Provide the [X, Y] coordinate of the cell's center where the given text is located.  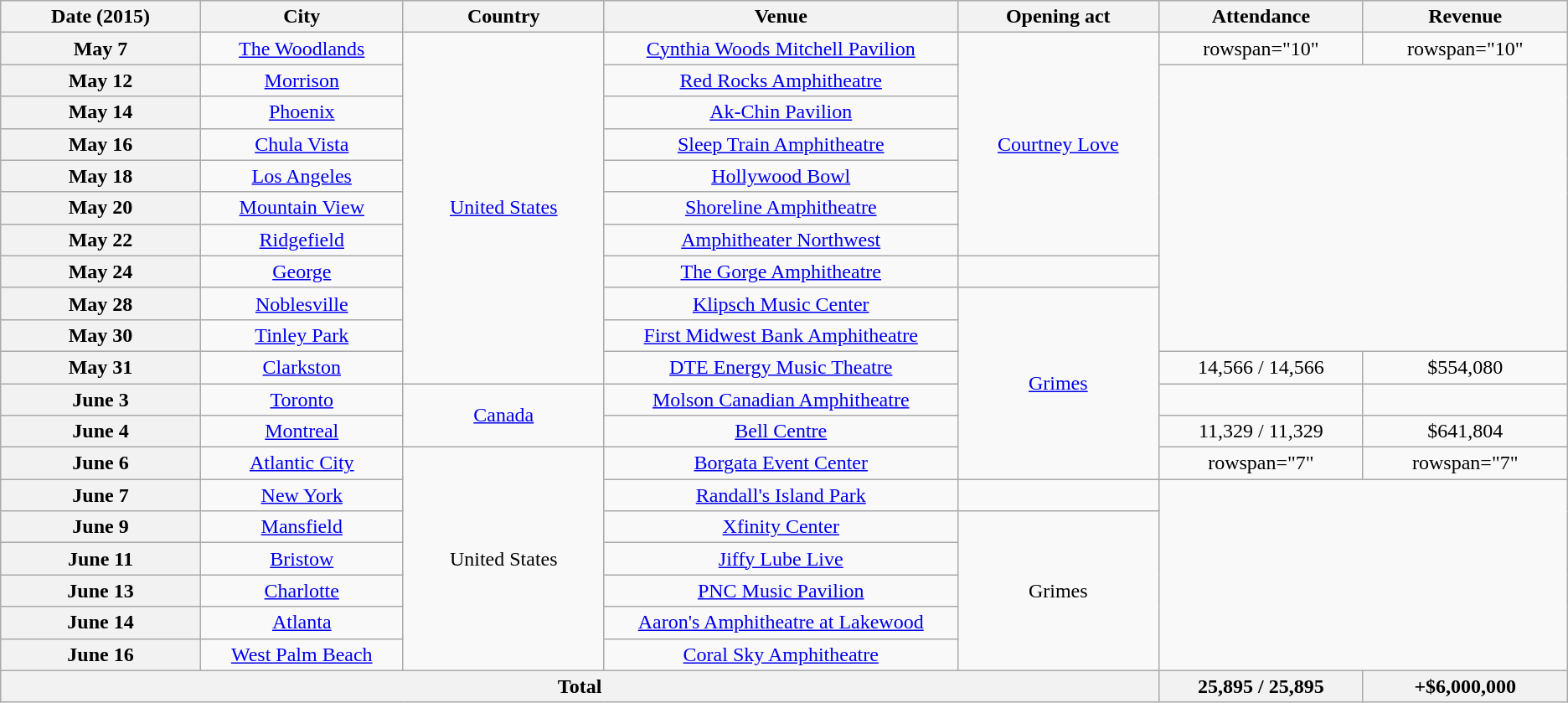
May 24 [101, 271]
14,566 / 14,566 [1261, 367]
George [302, 271]
June 4 [101, 432]
May 18 [101, 176]
June 16 [101, 654]
Canada [503, 416]
Phoenix [302, 112]
Morrison [302, 80]
Hollywood Bowl [781, 176]
May 22 [101, 240]
Xfinity Center [781, 527]
West Palm Beach [302, 654]
Date (2015) [101, 17]
Randall's Island Park [781, 495]
Molson Canadian Amphitheatre [781, 400]
City [302, 17]
Bell Centre [781, 432]
May 30 [101, 335]
June 6 [101, 463]
May 14 [101, 112]
New York [302, 495]
Charlotte [302, 591]
Atlanta [302, 623]
Montreal [302, 432]
Country [503, 17]
The Woodlands [302, 49]
Tinley Park [302, 335]
+$6,000,000 [1465, 686]
Sleep Train Amphitheatre [781, 144]
First Midwest Bank Amphitheatre [781, 335]
Venue [781, 17]
$641,804 [1465, 432]
$554,080 [1465, 367]
May 28 [101, 303]
PNC Music Pavilion [781, 591]
June 7 [101, 495]
Cynthia Woods Mitchell Pavilion [781, 49]
Ak-Chin Pavilion [781, 112]
Red Rocks Amphitheatre [781, 80]
The Gorge Amphitheatre [781, 271]
Mountain View [302, 208]
June 13 [101, 591]
May 12 [101, 80]
DTE Energy Music Theatre [781, 367]
Bristow [302, 559]
Amphitheater Northwest [781, 240]
May 31 [101, 367]
Attendance [1261, 17]
June 3 [101, 400]
Coral Sky Amphitheatre [781, 654]
Total [580, 686]
Opening act [1058, 17]
Courtney Love [1058, 144]
11,329 / 11,329 [1261, 432]
25,895 / 25,895 [1261, 686]
Jiffy Lube Live [781, 559]
Aaron's Amphitheatre at Lakewood [781, 623]
May 7 [101, 49]
June 9 [101, 527]
May 20 [101, 208]
Ridgefield [302, 240]
Klipsch Music Center [781, 303]
Los Angeles [302, 176]
Toronto [302, 400]
Atlantic City [302, 463]
June 11 [101, 559]
Revenue [1465, 17]
June 14 [101, 623]
Noblesville [302, 303]
Shoreline Amphitheatre [781, 208]
Chula Vista [302, 144]
Clarkston [302, 367]
May 16 [101, 144]
Borgata Event Center [781, 463]
Mansfield [302, 527]
